Identify which cell holds the provided text, then report its (X, Y) central coordinate. 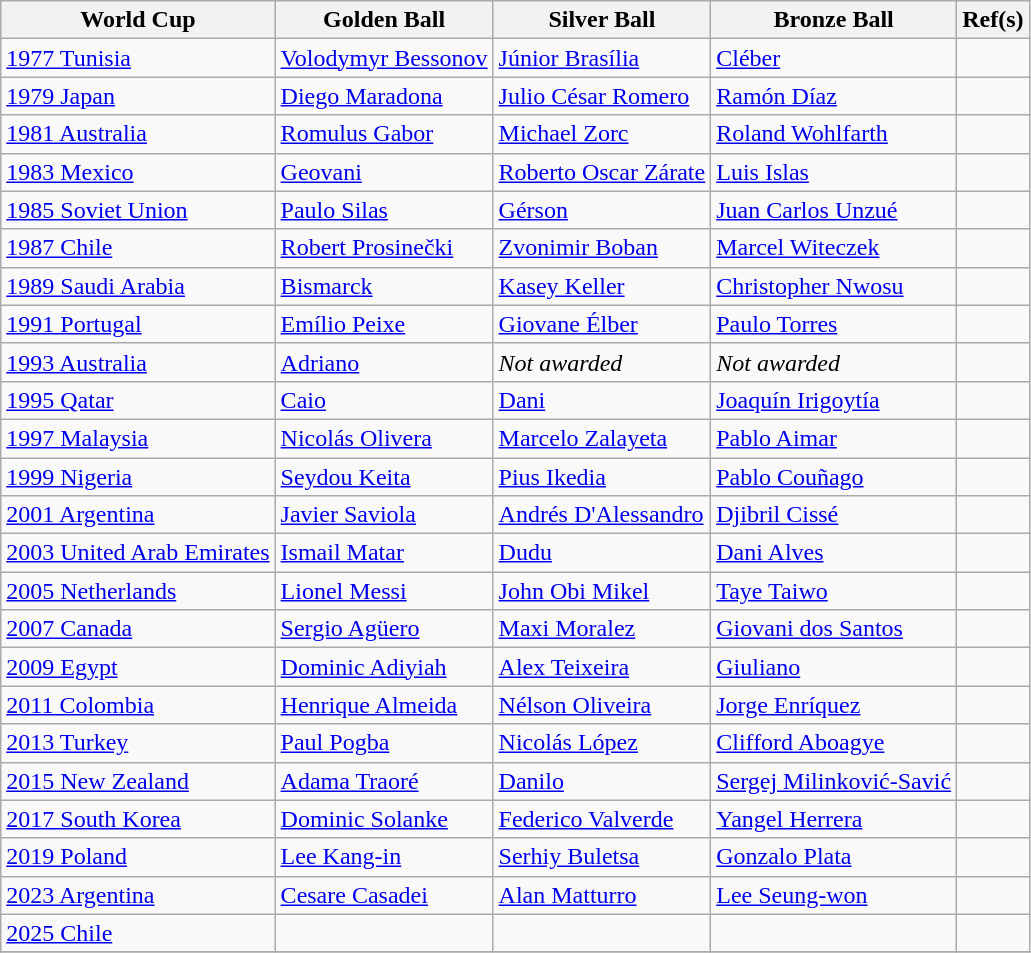
Dani (602, 400)
Sergio Agüero (384, 629)
Sergej Milinković-Savić (834, 781)
Dominic Solanke (384, 819)
Lee Kang-in (384, 857)
1989 Saudi Arabia (138, 286)
Alan Matturro (602, 895)
Paulo Silas (384, 210)
Roberto Oscar Zárate (602, 172)
Clifford Aboagye (834, 743)
Paulo Torres (834, 324)
2019 Poland (138, 857)
Yangel Herrera (834, 819)
Robert Prosinečki (384, 248)
1979 Japan (138, 96)
Paul Pogba (384, 743)
Gérson (602, 210)
2017 South Korea (138, 819)
2003 United Arab Emirates (138, 553)
Ref(s) (993, 20)
Joaquín Irigoytía (834, 400)
Diego Maradona (384, 96)
Adriano (384, 362)
Nicolás Olivera (384, 438)
Alex Teixeira (602, 667)
Bismarck (384, 286)
2007 Canada (138, 629)
2005 Netherlands (138, 591)
1977 Tunisia (138, 58)
1981 Australia (138, 134)
Dudu (602, 553)
Lionel Messi (384, 591)
Djibril Cissé (834, 515)
Pablo Aimar (834, 438)
Marcelo Zalayeta (602, 438)
Javier Saviola (384, 515)
Christopher Nwosu (834, 286)
Luis Islas (834, 172)
Taye Taiwo (834, 591)
1987 Chile (138, 248)
2013 Turkey (138, 743)
Adama Traoré (384, 781)
Zvonimir Boban (602, 248)
2001 Argentina (138, 515)
Lee Seung-won (834, 895)
Nicolás López (602, 743)
Ramón Díaz (834, 96)
Giovani dos Santos (834, 629)
2025 Chile (138, 933)
1983 Mexico (138, 172)
Michael Zorc (602, 134)
Roland Wohlfarth (834, 134)
Danilo (602, 781)
Maxi Moralez (602, 629)
Emílio Peixe (384, 324)
Cléber (834, 58)
Pablo Couñago (834, 477)
Giovane Élber (602, 324)
1991 Portugal (138, 324)
World Cup (138, 20)
Jorge Enríquez (834, 705)
Volodymyr Bessonov (384, 58)
1995 Qatar (138, 400)
1985 Soviet Union (138, 210)
Giuliano (834, 667)
Serhiy Buletsa (602, 857)
Juan Carlos Unzué (834, 210)
Caio (384, 400)
Bronze Ball (834, 20)
2023 Argentina (138, 895)
Henrique Almeida (384, 705)
Silver Ball (602, 20)
2015 New Zealand (138, 781)
Marcel Witeczek (834, 248)
Pius Ikedia (602, 477)
Nélson Oliveira (602, 705)
Dani Alves (834, 553)
Cesare Casadei (384, 895)
1999 Nigeria (138, 477)
John Obi Mikel (602, 591)
Andrés D'Alessandro (602, 515)
Gonzalo Plata (834, 857)
Kasey Keller (602, 286)
Seydou Keita (384, 477)
Julio César Romero (602, 96)
Júnior Brasília (602, 58)
Geovani (384, 172)
Dominic Adiyiah (384, 667)
Ismail Matar (384, 553)
1993 Australia (138, 362)
1997 Malaysia (138, 438)
2011 Colombia (138, 705)
2009 Egypt (138, 667)
Golden Ball (384, 20)
Romulus Gabor (384, 134)
Federico Valverde (602, 819)
